Capture the cell that displays the provided text and extract its [x, y] central coordinate. 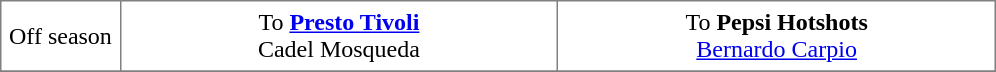
To Pepsi HotshotsBernardo Carpio [777, 36]
Off season [60, 36]
To Presto TivoliCadel Mosqueda [339, 36]
